Extract the [X, Y] coordinate from the center of the cell holding the provided text.  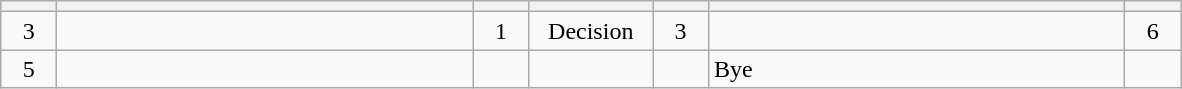
1 [501, 31]
6 [1153, 31]
Bye [917, 69]
Decision [591, 31]
5 [29, 69]
